Scan for the cell matching the given text and deliver its (x, y) coordinate at center. 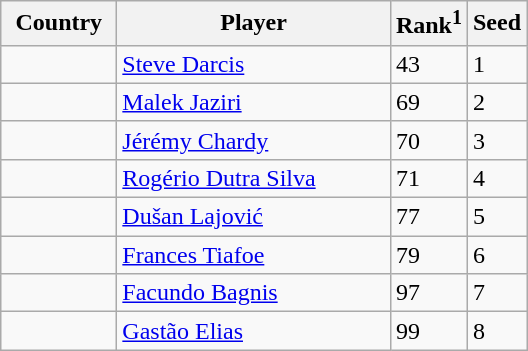
7 (496, 293)
2 (496, 102)
99 (428, 331)
97 (428, 293)
Dušan Lajović (254, 217)
3 (496, 140)
Country (59, 24)
77 (428, 217)
Player (254, 24)
70 (428, 140)
Gastão Elias (254, 331)
8 (496, 331)
71 (428, 178)
69 (428, 102)
79 (428, 255)
Facundo Bagnis (254, 293)
Rank1 (428, 24)
Rogério Dutra Silva (254, 178)
Frances Tiafoe (254, 255)
1 (496, 64)
Steve Darcis (254, 64)
Seed (496, 24)
5 (496, 217)
Malek Jaziri (254, 102)
Jérémy Chardy (254, 140)
4 (496, 178)
6 (496, 255)
43 (428, 64)
